Identify which cell holds the provided text, then report its [x, y] central coordinate. 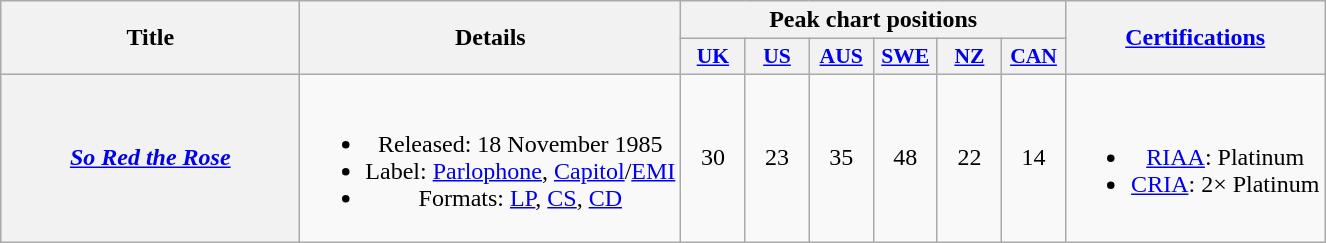
AUS [841, 57]
UK [713, 57]
14 [1033, 158]
NZ [969, 57]
Peak chart positions [874, 20]
35 [841, 158]
CAN [1033, 57]
RIAA: PlatinumCRIA: 2× Platinum [1196, 158]
22 [969, 158]
30 [713, 158]
Released: 18 November 1985Label: Parlophone, Capitol/EMIFormats: LP, CS, CD [490, 158]
48 [905, 158]
SWE [905, 57]
23 [777, 158]
Details [490, 38]
So Red the Rose [150, 158]
Title [150, 38]
US [777, 57]
Certifications [1196, 38]
